Extract the (X, Y) coordinate from the center of the cell holding the provided text.  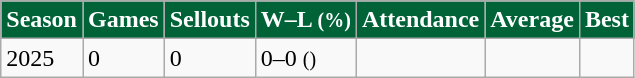
2025 (42, 58)
Sellouts (210, 20)
Games (123, 20)
Attendance (420, 20)
Season (42, 20)
W–L (%) (306, 20)
0–0 () (306, 58)
Average (532, 20)
Best (606, 20)
